Determine the (x, y) coordinate at the center of the cell enclosing the given text.  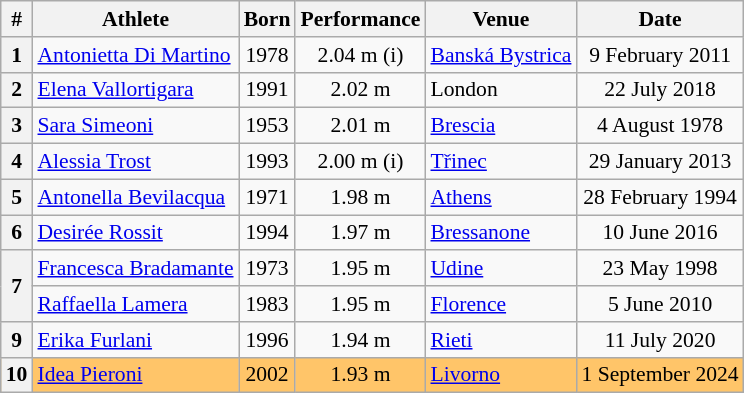
1978 (268, 55)
Elena Vallortigara (135, 90)
29 January 2013 (660, 162)
5 (17, 197)
Date (660, 19)
2.02 m (360, 90)
6 (17, 233)
Alessia Trost (135, 162)
Francesca Bradamante (135, 269)
1996 (268, 340)
Born (268, 19)
2002 (268, 375)
1983 (268, 304)
Třinec (500, 162)
1973 (268, 269)
Desirée Rossit (135, 233)
Banská Bystrica (500, 55)
1993 (268, 162)
# (17, 19)
2.00 m (i) (360, 162)
Florence (500, 304)
1.93 m (360, 375)
4 (17, 162)
4 August 1978 (660, 126)
Antonella Bevilacqua (135, 197)
9 (17, 340)
London (500, 90)
Erika Furlani (135, 340)
1991 (268, 90)
11 July 2020 (660, 340)
Sara Simeoni (135, 126)
7 (17, 286)
Bressanone (500, 233)
1 September 2024 (660, 375)
22 July 2018 (660, 90)
10 June 2016 (660, 233)
Rieti (500, 340)
1.94 m (360, 340)
28 February 1994 (660, 197)
2 (17, 90)
1971 (268, 197)
Livorno (500, 375)
Athlete (135, 19)
Udine (500, 269)
9 February 2011 (660, 55)
2.01 m (360, 126)
Athens (500, 197)
1.98 m (360, 197)
23 May 1998 (660, 269)
2.04 m (i) (360, 55)
10 (17, 375)
1953 (268, 126)
Performance (360, 19)
Idea Pieroni (135, 375)
1 (17, 55)
1.97 m (360, 233)
Raffaella Lamera (135, 304)
Brescia (500, 126)
5 June 2010 (660, 304)
Antonietta Di Martino (135, 55)
3 (17, 126)
1994 (268, 233)
Venue (500, 19)
